Extract the (x, y) coordinate from the center of the cell holding the provided text.  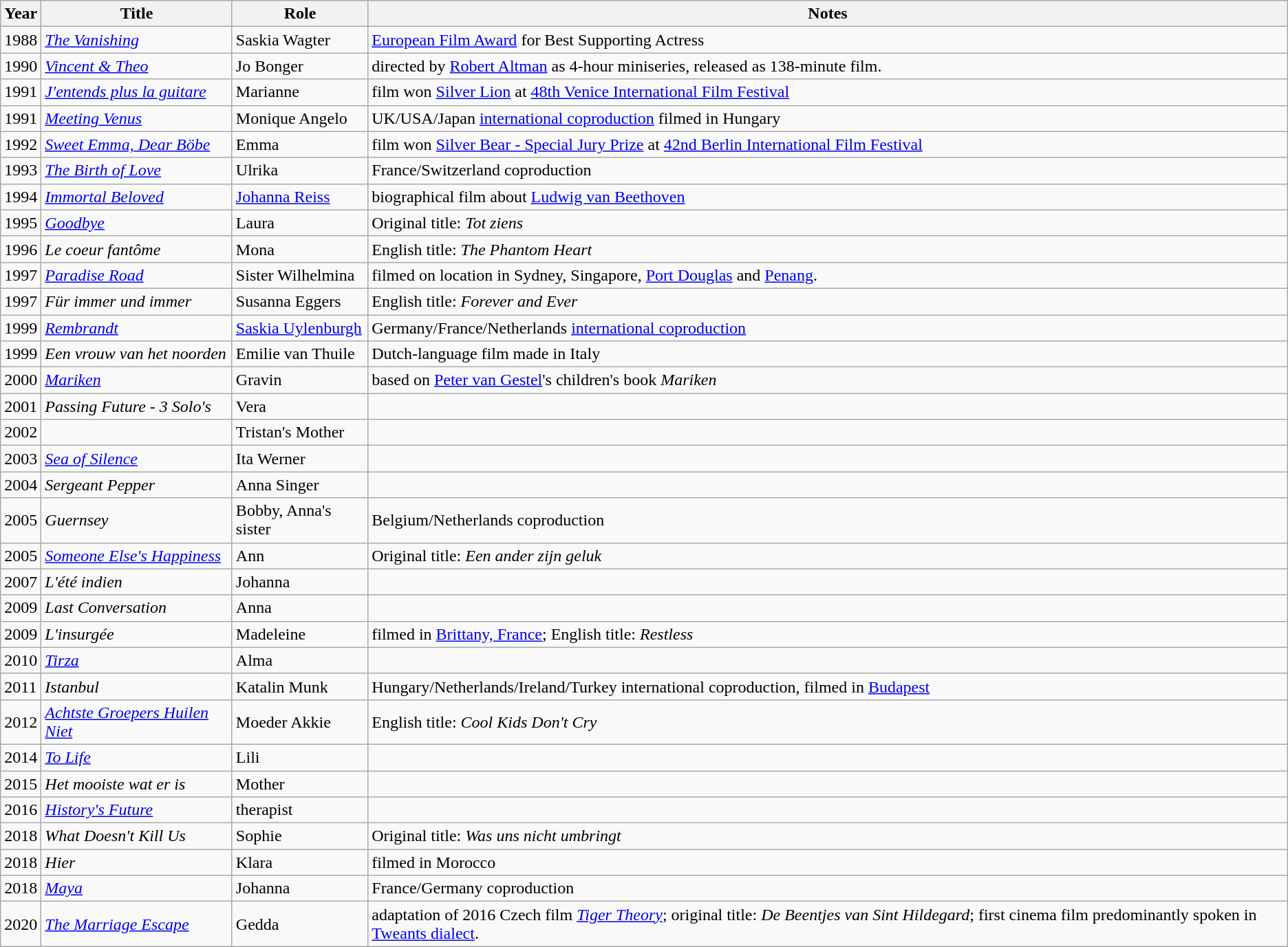
Gedda (300, 924)
Original title: Tot ziens (828, 223)
2016 (21, 810)
Laura (300, 223)
1990 (21, 66)
Le coeur fantôme (137, 249)
Monique Angelo (300, 118)
Ulrika (300, 171)
Bobby, Anna's sister (300, 520)
Passing Future - 3 Solo's (137, 406)
Tristan's Mother (300, 433)
Mariken (137, 380)
Vera (300, 406)
Anna Singer (300, 485)
Paradise Road (137, 275)
Last Conversation (137, 608)
Someone Else's Happiness (137, 556)
2014 (21, 757)
Istanbul (137, 686)
Sea of Silence (137, 459)
Original title: Was uns nicht umbringt (828, 836)
1988 (21, 40)
Role (300, 14)
Gravin (300, 380)
directed by Robert Altman as 4-hour miniseries, released as 138-minute film. (828, 66)
Alma (300, 660)
Mother (300, 783)
Katalin Munk (300, 686)
Maya (137, 889)
2002 (21, 433)
1993 (21, 171)
Het mooiste wat er is (137, 783)
2011 (21, 686)
Goodbye (137, 223)
Für immer und immer (137, 301)
2010 (21, 660)
filmed in Morocco (828, 862)
Emma (300, 144)
UK/USA/Japan international coproduction filmed in Hungary (828, 118)
Mona (300, 249)
2001 (21, 406)
Vincent & Theo (137, 66)
Title (137, 14)
Emilie van Thuile (300, 354)
Meeting Venus (137, 118)
based on Peter van Gestel's children's book Mariken (828, 380)
English title: The Phantom Heart (828, 249)
Hungary/Netherlands/Ireland/Turkey international coproduction, filmed in Budapest (828, 686)
2007 (21, 582)
Sergeant Pepper (137, 485)
France/Germany coproduction (828, 889)
European Film Award for Best Supporting Actress (828, 40)
Rembrandt (137, 328)
filmed in Brittany, France; English title: Restless (828, 634)
Sophie (300, 836)
Immortal Beloved (137, 197)
1992 (21, 144)
Dutch-language film made in Italy (828, 354)
Ita Werner (300, 459)
Moeder Akkie (300, 722)
English title: Forever and Ever (828, 301)
The Marriage Escape (137, 924)
L'insurgée (137, 634)
Susanna Eggers (300, 301)
Year (21, 14)
2004 (21, 485)
2015 (21, 783)
Jo Bonger (300, 66)
English title: Cool Kids Don't Cry (828, 722)
Tirza (137, 660)
Madeleine (300, 634)
1994 (21, 197)
Anna (300, 608)
biographical film about Ludwig van Beethoven (828, 197)
J'entends plus la guitare (137, 92)
Een vrouw van het noorden (137, 354)
therapist (300, 810)
2020 (21, 924)
Marianne (300, 92)
1996 (21, 249)
To Life (137, 757)
2012 (21, 722)
film won Silver Lion at 48th Venice International Film Festival (828, 92)
Guernsey (137, 520)
Original title: Een ander zijn geluk (828, 556)
Notes (828, 14)
L'été indien (137, 582)
The Birth of Love (137, 171)
Achtste Groepers Huilen Niet (137, 722)
Klara (300, 862)
Sister Wilhelmina (300, 275)
Saskia Uylenburgh (300, 328)
2000 (21, 380)
Belgium/Netherlands coproduction (828, 520)
Saskia Wagter (300, 40)
filmed on location in Sydney, Singapore, Port Douglas and Penang. (828, 275)
Germany/France/Netherlands international coproduction (828, 328)
The Vanishing (137, 40)
History's Future (137, 810)
film won Silver Bear - Special Jury Prize at 42nd Berlin International Film Festival (828, 144)
Ann (300, 556)
France/Switzerland coproduction (828, 171)
1995 (21, 223)
What Doesn't Kill Us (137, 836)
Hier (137, 862)
Lili (300, 757)
2003 (21, 459)
Johanna Reiss (300, 197)
Sweet Emma, Dear Böbe (137, 144)
